Find where the given text appears and provide that cell's center as (X, Y) coordinate. 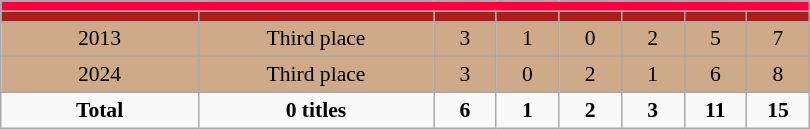
Total (100, 111)
5 (716, 39)
7 (778, 39)
2024 (100, 75)
15 (778, 111)
0 titles (316, 111)
2013 (100, 39)
8 (778, 75)
11 (716, 111)
